For the text-containing cell, return its midpoint in [X, Y] coordinate format. 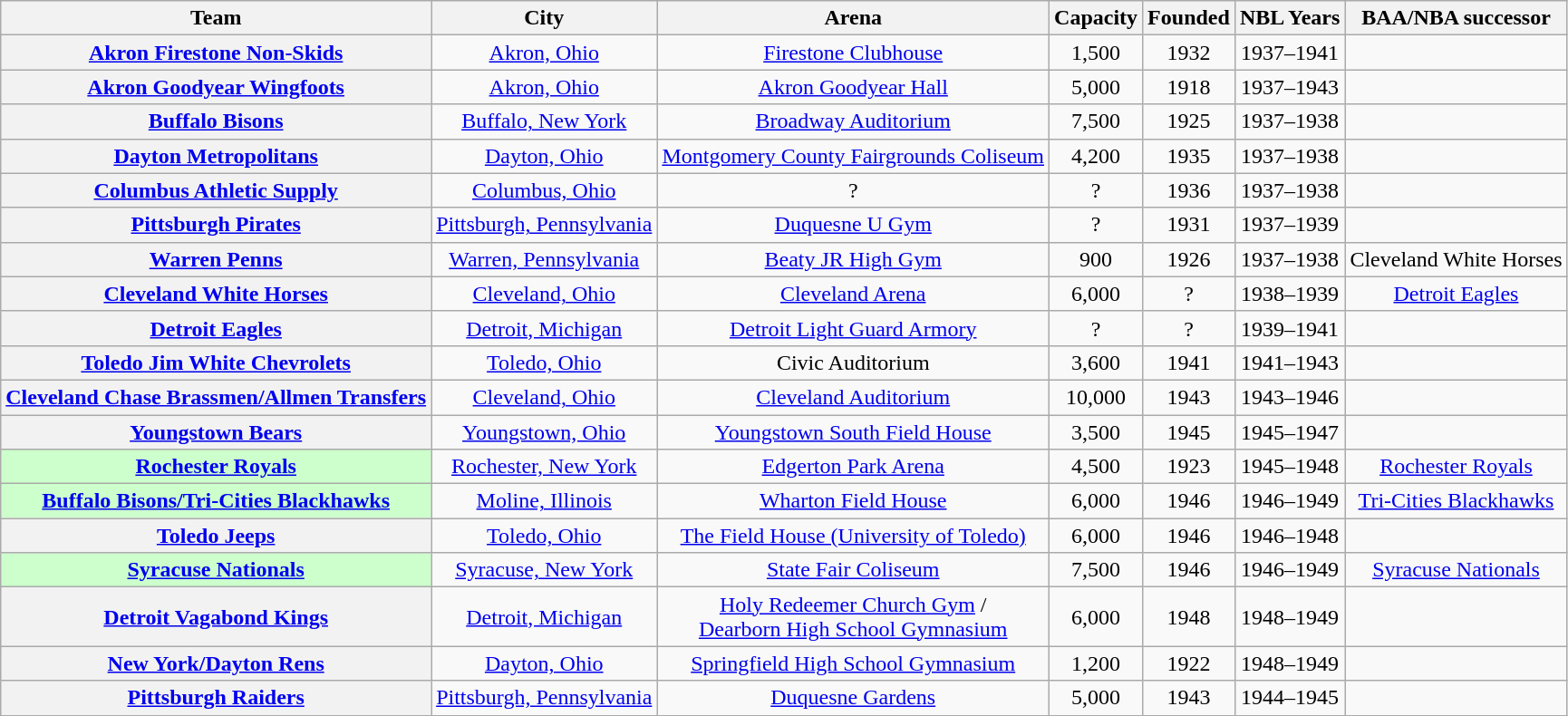
Cleveland Chase Brassmen/Allmen Transfers [216, 397]
1946–1948 [1290, 536]
1937–1943 [1290, 87]
Syracuse, New York [544, 570]
Duquesne Gardens [854, 698]
1944–1945 [1290, 698]
Arena [854, 18]
Buffalo Bisons/Tri-Cities Blackhawks [216, 501]
BAA/NBA successor [1456, 18]
1918 [1189, 87]
Duquesne U Gym [854, 225]
Capacity [1097, 18]
Youngstown South Field House [854, 432]
Buffalo, New York [544, 121]
Buffalo Bisons [216, 121]
State Fair Coliseum [854, 570]
Cleveland Arena [854, 294]
Youngstown Bears [216, 432]
Akron Goodyear Hall [854, 87]
1,200 [1097, 663]
Pittsburgh Raiders [216, 698]
900 [1097, 259]
Rochester, New York [544, 467]
Youngstown, Ohio [544, 432]
4,500 [1097, 467]
New York/Dayton Rens [216, 663]
Warren, Pennsylvania [544, 259]
Warren Penns [216, 259]
1922 [1189, 663]
3,500 [1097, 432]
1926 [1189, 259]
1943–1946 [1290, 397]
1936 [1189, 190]
Cleveland Auditorium [854, 397]
Moline, Illinois [544, 501]
1932 [1189, 53]
Founded [1189, 18]
1935 [1189, 156]
1941 [1189, 363]
1945–1947 [1290, 432]
Civic Auditorium [854, 363]
1948 [1189, 616]
3,600 [1097, 363]
1923 [1189, 467]
1939–1941 [1290, 328]
Detroit Vagabond Kings [216, 616]
Team [216, 18]
Tri-Cities Blackhawks [1456, 501]
1941–1943 [1290, 363]
Springfield High School Gymnasium [854, 663]
Holy Redeemer Church Gym /Dearborn High School Gymnasium [854, 616]
The Field House (University of Toledo) [854, 536]
10,000 [1097, 397]
1937–1941 [1290, 53]
Pittsburgh Pirates [216, 225]
Beaty JR High Gym [854, 259]
Broadway Auditorium [854, 121]
1925 [1189, 121]
1937–1939 [1290, 225]
NBL Years [1290, 18]
Columbus, Ohio [544, 190]
Detroit Light Guard Armory [854, 328]
Edgerton Park Arena [854, 467]
Akron Firestone Non-Skids [216, 53]
Columbus Athletic Supply [216, 190]
1931 [1189, 225]
1,500 [1097, 53]
Wharton Field House [854, 501]
Akron Goodyear Wingfoots [216, 87]
4,200 [1097, 156]
Dayton Metropolitans [216, 156]
1938–1939 [1290, 294]
1945 [1189, 432]
1945–1948 [1290, 467]
City [544, 18]
Firestone Clubhouse [854, 53]
Montgomery County Fairgrounds Coliseum [854, 156]
Toledo Jim White Chevrolets [216, 363]
Toledo Jeeps [216, 536]
